Capture the cell that displays the provided text and extract its [X, Y] central coordinate. 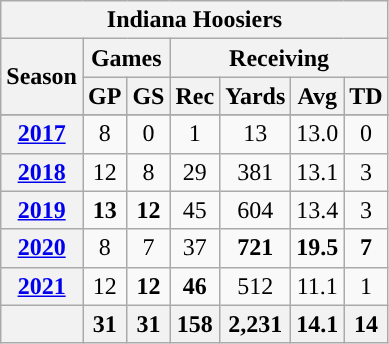
2017 [42, 134]
Indiana Hoosiers [194, 20]
Yards [256, 96]
Season [42, 77]
Receiving [279, 58]
13.1 [318, 172]
721 [256, 248]
46 [195, 286]
604 [256, 210]
158 [195, 324]
2021 [42, 286]
Avg [318, 96]
29 [195, 172]
13.4 [318, 210]
45 [195, 210]
TD [366, 96]
Games [126, 58]
37 [195, 248]
512 [256, 286]
13.0 [318, 134]
14 [366, 324]
19.5 [318, 248]
381 [256, 172]
2020 [42, 248]
2018 [42, 172]
2,231 [256, 324]
11.1 [318, 286]
14.1 [318, 324]
GP [104, 96]
GS [148, 96]
Rec [195, 96]
2019 [42, 210]
